Output the [X, Y] coordinate of the center of the cell containing the given text.  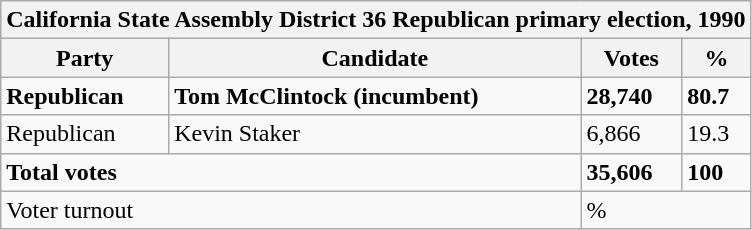
Voter turnout [291, 210]
Tom McClintock (incumbent) [375, 96]
California State Assembly District 36 Republican primary election, 1990 [376, 20]
28,740 [632, 96]
Votes [632, 58]
80.7 [716, 96]
100 [716, 172]
Total votes [291, 172]
6,866 [632, 134]
Candidate [375, 58]
Party [85, 58]
Kevin Staker [375, 134]
19.3 [716, 134]
35,606 [632, 172]
